Extract the (X, Y) coordinate from the center of the cell holding the provided text.  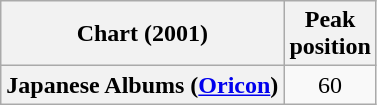
Japanese Albums (Oricon) (142, 85)
60 (330, 85)
Chart (2001) (142, 34)
Peakposition (330, 34)
